Pinpoint the cell where the given text exists, returning its [x, y] midpoint coordinate. 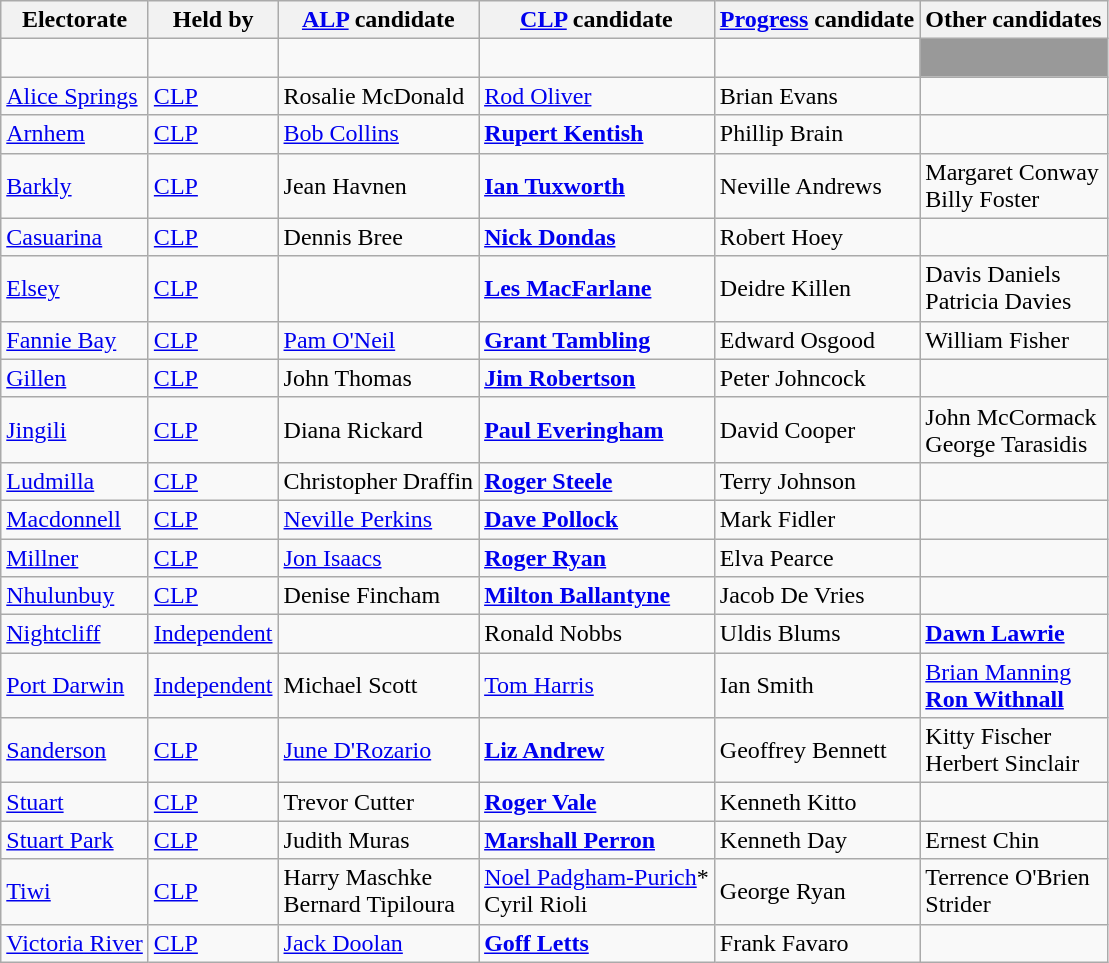
Peter Johncock [817, 378]
Christopher Draffin [378, 481]
Bob Collins [378, 134]
Grant Tambling [597, 340]
Nightcliff [75, 634]
Nhulunbuy [75, 596]
ALP candidate [378, 20]
Ian Smith [817, 686]
Stuart Park [75, 840]
CLP candidate [597, 20]
Fannie Bay [75, 340]
Davis DanielsPatricia Davies [1014, 288]
Liz Andrew [597, 750]
Rod Oliver [597, 96]
Progress candidate [817, 20]
Roger Vale [597, 802]
Rupert Kentish [597, 134]
Dennis Bree [378, 237]
Margaret ConwayBilly Foster [1014, 186]
John McCormackGeorge Tarasidis [1014, 430]
Electorate [75, 20]
Ronald Nobbs [597, 634]
Les MacFarlane [597, 288]
Pam O'Neil [378, 340]
Millner [75, 557]
Roger Steele [597, 481]
Jacob De Vries [817, 596]
Michael Scott [378, 686]
Harry MaschkeBernard Tipiloura [378, 892]
Elva Pearce [817, 557]
Roger Ryan [597, 557]
Tiwi [75, 892]
Nick Dondas [597, 237]
Neville Perkins [378, 519]
Kenneth Day [817, 840]
Victoria River [75, 943]
Brian ManningRon Withnall [1014, 686]
Milton Ballantyne [597, 596]
Casuarina [75, 237]
Elsey [75, 288]
Jingili [75, 430]
Jon Isaacs [378, 557]
Ludmilla [75, 481]
Dave Pollock [597, 519]
Terry Johnson [817, 481]
Diana Rickard [378, 430]
Mark Fidler [817, 519]
Jean Havnen [378, 186]
David Cooper [817, 430]
Ian Tuxworth [597, 186]
Geoffrey Bennett [817, 750]
Other candidates [1014, 20]
Macdonnell [75, 519]
Deidre Killen [817, 288]
Phillip Brain [817, 134]
Marshall Perron [597, 840]
Noel Padgham-Purich*Cyril Rioli [597, 892]
Frank Favaro [817, 943]
Paul Everingham [597, 430]
June D'Rozario [378, 750]
William Fisher [1014, 340]
Gillen [75, 378]
John Thomas [378, 378]
Neville Andrews [817, 186]
Denise Fincham [378, 596]
Ernest Chin [1014, 840]
Held by [213, 20]
Stuart [75, 802]
Port Darwin [75, 686]
Tom Harris [597, 686]
Judith Muras [378, 840]
Jim Robertson [597, 378]
Arnhem [75, 134]
Sanderson [75, 750]
Edward Osgood [817, 340]
Kenneth Kitto [817, 802]
Dawn Lawrie [1014, 634]
Goff Letts [597, 943]
Trevor Cutter [378, 802]
Brian Evans [817, 96]
Uldis Blums [817, 634]
Robert Hoey [817, 237]
Rosalie McDonald [378, 96]
George Ryan [817, 892]
Barkly [75, 186]
Jack Doolan [378, 943]
Terrence O'BrienStrider [1014, 892]
Alice Springs [75, 96]
Kitty FischerHerbert Sinclair [1014, 750]
